Scan for the cell matching the given text and deliver its [X, Y] coordinate at center. 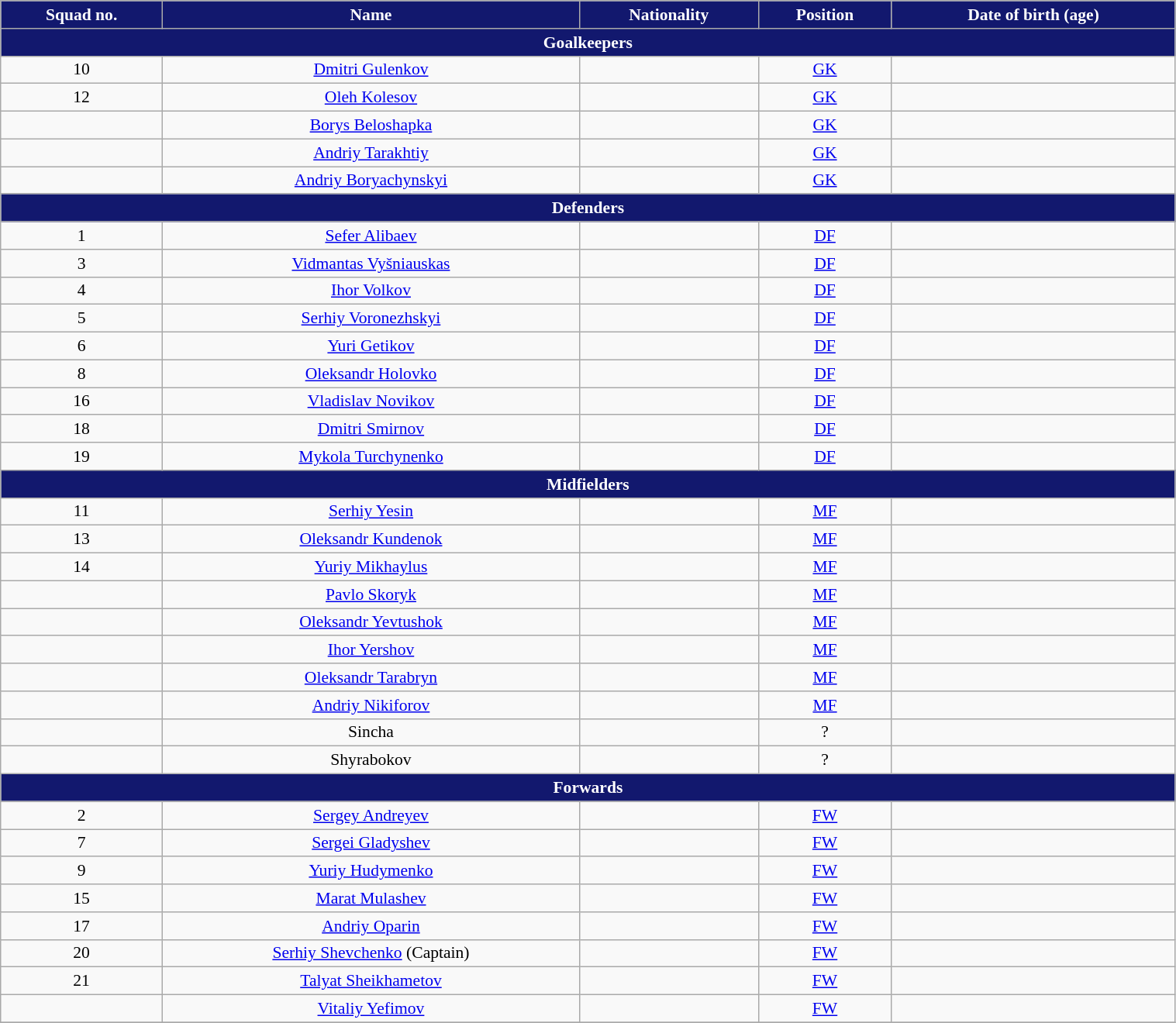
Marat Mulashev [371, 898]
Shyrabokov [371, 760]
4 [82, 291]
Squad no. [82, 15]
Serhiy Voronezhskyi [371, 319]
Oleksandr Kundenok [371, 539]
15 [82, 898]
Vladislav Novikov [371, 401]
Andriy Tarakhtiy [371, 153]
18 [82, 429]
Midfielders [588, 484]
Name [371, 15]
Andriy Nikiforov [371, 705]
13 [82, 539]
Ihor Volkov [371, 291]
Mykola Turchynenko [371, 456]
12 [82, 98]
Ihor Yershov [371, 650]
Yuriy Mikhaylus [371, 567]
Andriy Oparin [371, 926]
Andriy Boryachynskyi [371, 181]
Yuriy Hudymenko [371, 871]
21 [82, 981]
5 [82, 319]
Defenders [588, 208]
Forwards [588, 788]
Position [825, 15]
Sefer Alibaev [371, 236]
Vitaliy Yefimov [371, 1009]
Borys Beloshapka [371, 126]
Yuri Getikov [371, 346]
Date of birth (age) [1033, 15]
Goalkeepers [588, 43]
2 [82, 815]
14 [82, 567]
8 [82, 374]
Oleksandr Tarabryn [371, 677]
17 [82, 926]
Vidmantas Vyšniauskas [371, 263]
1 [82, 236]
Oleksandr Holovko [371, 374]
11 [82, 511]
10 [82, 70]
9 [82, 871]
Pavlo Skoryk [371, 594]
Talyat Sheikhametov [371, 981]
16 [82, 401]
Oleksandr Yevtushok [371, 622]
Sergey Andreyev [371, 815]
3 [82, 263]
19 [82, 456]
Dmitri Gulenkov [371, 70]
Serhiy Shevchenko (Captain) [371, 953]
Serhiy Yesin [371, 511]
Oleh Kolesov [371, 98]
7 [82, 843]
6 [82, 346]
Dmitri Smirnov [371, 429]
Nationality [668, 15]
Sincha [371, 732]
Sergei Gladyshev [371, 843]
20 [82, 953]
